Scan for the cell matching the given text and deliver its (X, Y) coordinate at center. 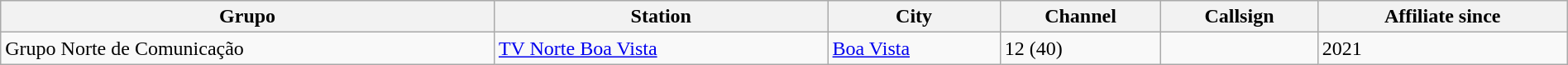
Boa Vista (914, 48)
Callsign (1239, 17)
City (914, 17)
2021 (1442, 48)
Grupo (248, 17)
TV Norte Boa Vista (661, 48)
Station (661, 17)
Channel (1080, 17)
Grupo Norte de Comunicação (248, 48)
Affiliate since (1442, 17)
12 (40) (1080, 48)
